For the text-containing cell, return its midpoint in (x, y) coordinate format. 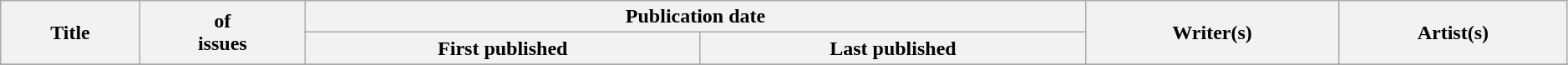
Title (70, 32)
Publication date (695, 17)
Artist(s) (1453, 32)
Last published (893, 48)
First published (503, 48)
ofissues (222, 32)
Writer(s) (1213, 32)
